Detect which cell encompasses the target text, then output its (X, Y) center coordinate. 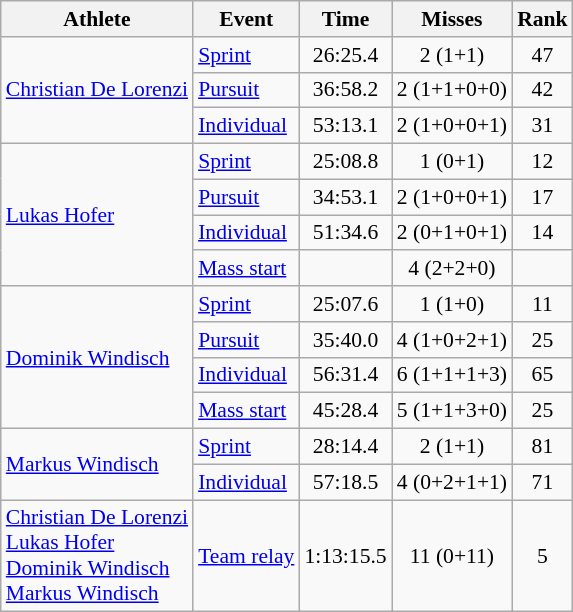
Lukas Hofer (97, 215)
25:07.6 (345, 304)
36:58.2 (345, 90)
11 (542, 304)
4 (1+0+2+1) (452, 340)
1:13:15.5 (345, 556)
1 (1+0) (452, 304)
6 (1+1+1+3) (452, 375)
Christian De LorenziLukas HoferDominik WindischMarkus Windisch (97, 556)
57:18.5 (345, 482)
Christian De Lorenzi (97, 90)
35:40.0 (345, 340)
14 (542, 233)
4 (2+2+0) (452, 269)
Event (246, 19)
11 (0+11) (452, 556)
Rank (542, 19)
42 (542, 90)
28:14.4 (345, 447)
Athlete (97, 19)
Misses (452, 19)
Time (345, 19)
26:25.4 (345, 55)
56:31.4 (345, 375)
53:13.1 (345, 126)
25:08.8 (345, 162)
Markus Windisch (97, 464)
2 (0+1+0+1) (452, 233)
51:34.6 (345, 233)
17 (542, 197)
31 (542, 126)
47 (542, 55)
2 (1+1+0+0) (452, 90)
45:28.4 (345, 411)
Team relay (246, 556)
12 (542, 162)
65 (542, 375)
5 (542, 556)
4 (0+2+1+1) (452, 482)
34:53.1 (345, 197)
5 (1+1+3+0) (452, 411)
81 (542, 447)
Dominik Windisch (97, 357)
1 (0+1) (452, 162)
71 (542, 482)
